Determine the (x, y) coordinate at the center of the cell enclosing the given text.  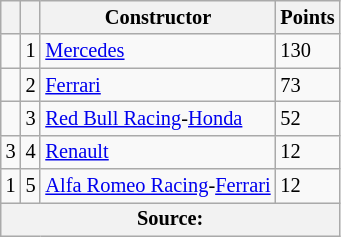
130 (308, 51)
Ferrari (158, 85)
Renault (158, 152)
Alfa Romeo Racing-Ferrari (158, 186)
2 (31, 85)
Source: (170, 219)
Red Bull Racing-Honda (158, 118)
Mercedes (158, 51)
Points (308, 17)
5 (31, 186)
52 (308, 118)
Constructor (158, 17)
73 (308, 85)
4 (31, 152)
